Provide the [x, y] coordinate of the cell's center where the given text is located.  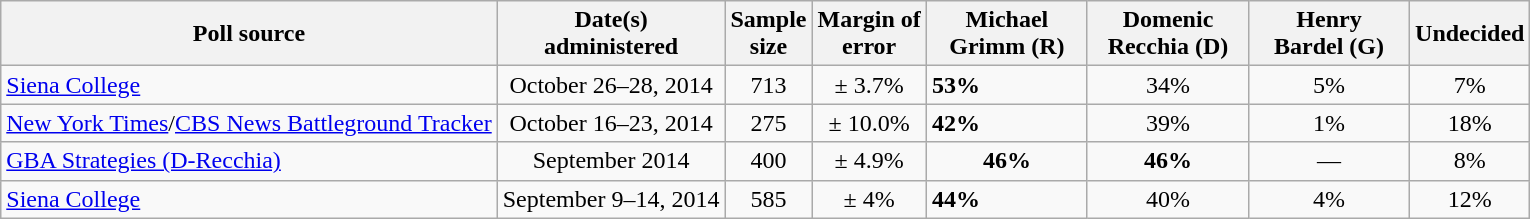
1% [1328, 123]
HenryBardel (G) [1328, 34]
± 3.7% [869, 85]
Samplesize [768, 34]
5% [1328, 85]
— [1328, 161]
October 16–23, 2014 [611, 123]
GBA Strategies (D-Recchia) [249, 161]
± 10.0% [869, 123]
New York Times/CBS News Battleground Tracker [249, 123]
4% [1328, 199]
40% [1168, 199]
585 [768, 199]
September 9–14, 2014 [611, 199]
± 4.9% [869, 161]
DomenicRecchia (D) [1168, 34]
± 4% [869, 199]
275 [768, 123]
39% [1168, 123]
Poll source [249, 34]
Undecided [1470, 34]
44% [1006, 199]
42% [1006, 123]
18% [1470, 123]
34% [1168, 85]
53% [1006, 85]
September 2014 [611, 161]
October 26–28, 2014 [611, 85]
12% [1470, 199]
7% [1470, 85]
713 [768, 85]
MichaelGrimm (R) [1006, 34]
400 [768, 161]
Margin oferror [869, 34]
8% [1470, 161]
Date(s)administered [611, 34]
